Pinpoint the cell where the given text exists, returning its (x, y) midpoint coordinate. 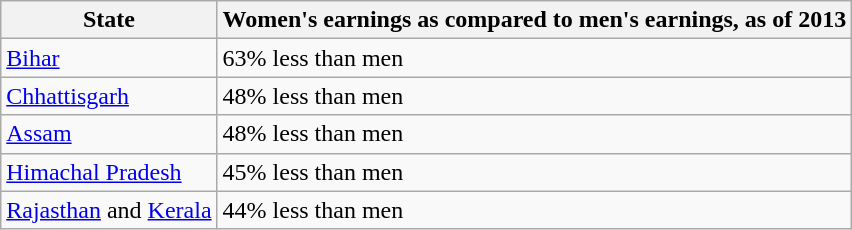
Assam (109, 134)
45% less than men (534, 172)
Rajasthan and Kerala (109, 210)
Bihar (109, 58)
Chhattisgarh (109, 96)
Women's earnings as compared to men's earnings, as of 2013 (534, 20)
63% less than men (534, 58)
State (109, 20)
Himachal Pradesh (109, 172)
44% less than men (534, 210)
